Output the [x, y] coordinate of the center of the cell containing the given text.  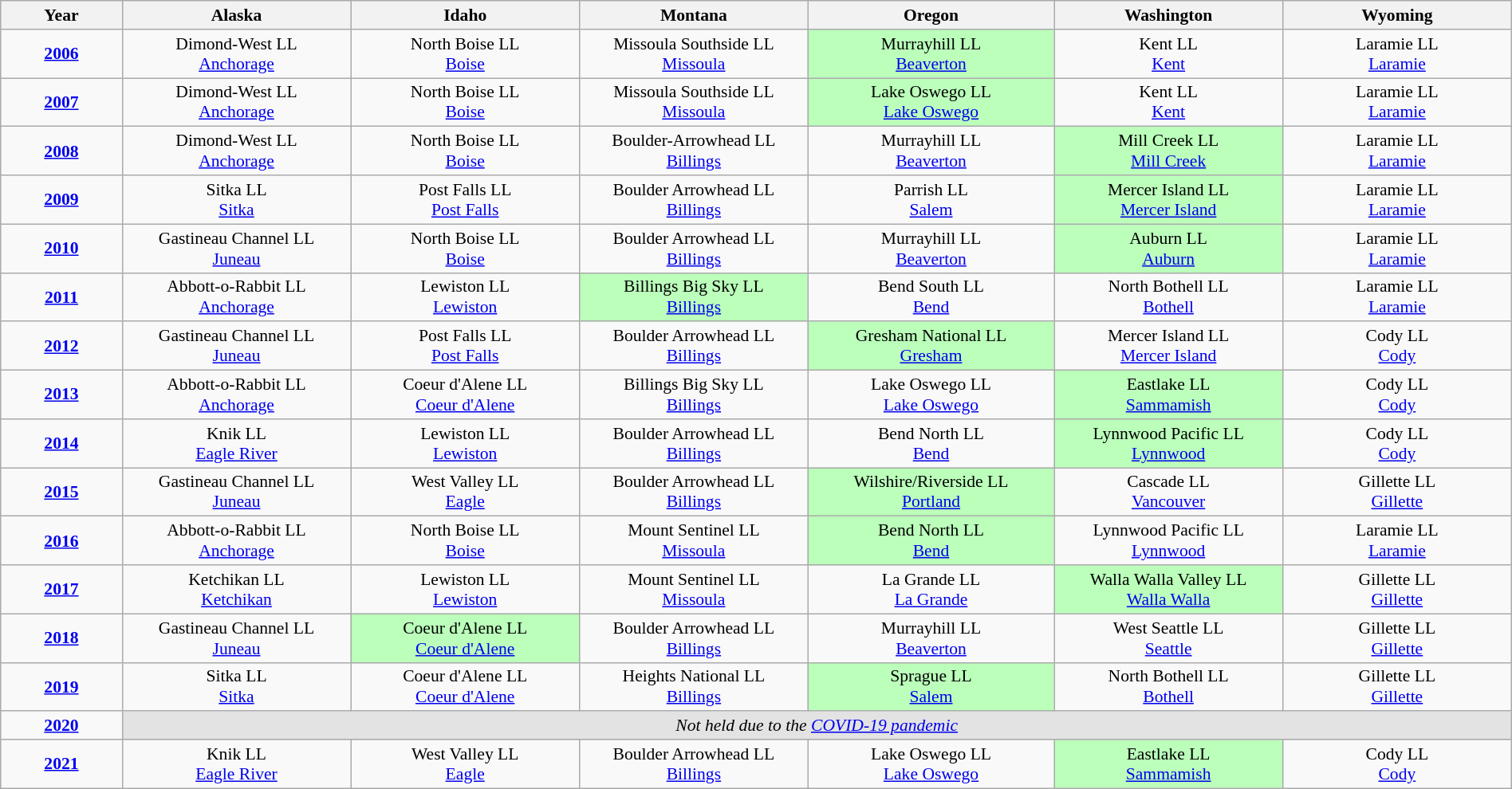
2011 [61, 296]
2020 [61, 726]
2012 [61, 346]
Alaska [236, 15]
2007 [61, 102]
Cascade LLVancouver [1169, 493]
Gresham National LLGresham [931, 346]
Montana [694, 15]
Bend South LLBend [931, 296]
2017 [61, 590]
Washington [1169, 15]
2009 [61, 199]
Year [61, 15]
2006 [61, 54]
La Grande LLLa Grande [931, 590]
2008 [61, 151]
2019 [61, 687]
2018 [61, 638]
Sprague LLSalem [931, 687]
2015 [61, 493]
Wilshire/Riverside LLPortland [931, 493]
Walla Walla Valley LLWalla Walla [1169, 590]
Auburn LLAuburn [1169, 249]
2010 [61, 249]
Oregon [931, 15]
Not held due to the COVID-19 pandemic [817, 726]
Parrish LLSalem [931, 199]
Ketchikan LL Ketchikan [236, 590]
2013 [61, 395]
Idaho [466, 15]
Boulder-Arrowhead LLBillings [694, 151]
2021 [61, 763]
West Seattle LLSeattle [1169, 638]
2014 [61, 443]
2016 [61, 540]
Mill Creek LLMill Creek [1169, 151]
Heights National LLBillings [694, 687]
Wyoming [1397, 15]
